Provide the (X, Y) coordinate of the cell's center where the given text is located.  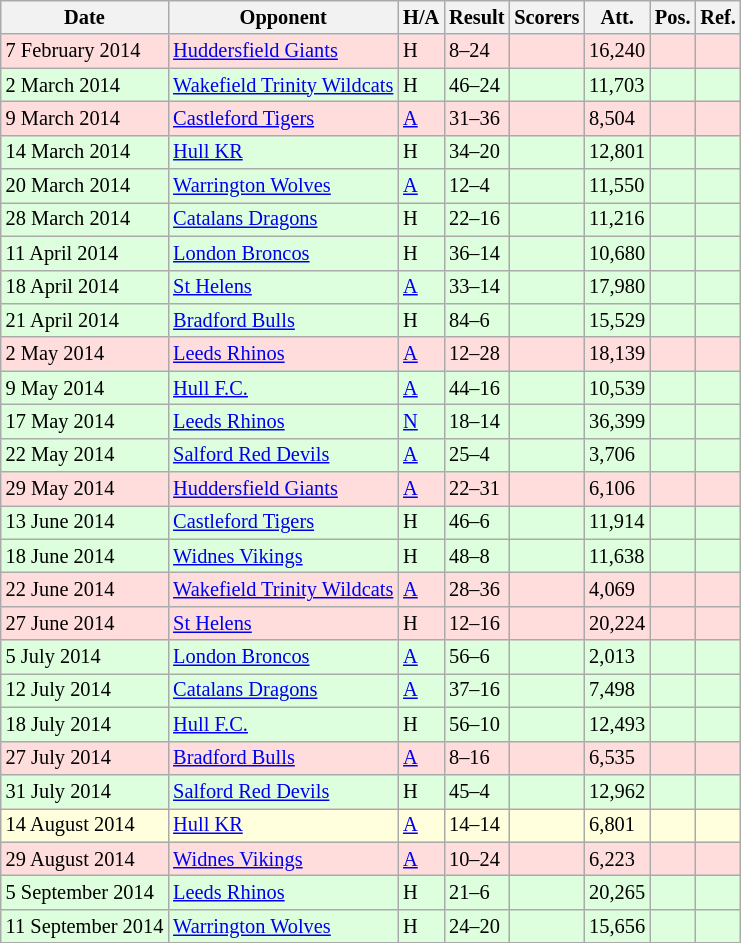
11,550 (617, 186)
34–20 (476, 152)
56–6 (476, 657)
12 July 2014 (84, 690)
15,529 (617, 320)
2,013 (617, 657)
8–16 (476, 758)
31–36 (476, 118)
5 July 2014 (84, 657)
84–6 (476, 320)
20 March 2014 (84, 186)
Opponent (283, 17)
12–16 (476, 623)
11,914 (617, 522)
14 March 2014 (84, 152)
15,656 (617, 926)
37–16 (476, 690)
7 February 2014 (84, 51)
56–10 (476, 724)
22–16 (476, 219)
28 March 2014 (84, 219)
16,240 (617, 51)
31 July 2014 (84, 791)
44–16 (476, 388)
11,216 (617, 219)
22 May 2014 (84, 455)
21–6 (476, 892)
Result (476, 17)
33–14 (476, 287)
25–4 (476, 455)
36,399 (617, 421)
24–20 (476, 926)
9 March 2014 (84, 118)
18 July 2014 (84, 724)
12–4 (476, 186)
14 August 2014 (84, 825)
18–14 (476, 421)
12,493 (617, 724)
11,703 (617, 85)
46–6 (476, 522)
10,680 (617, 253)
20,265 (617, 892)
6,801 (617, 825)
21 April 2014 (84, 320)
45–4 (476, 791)
11 April 2014 (84, 253)
22–31 (476, 489)
17,980 (617, 287)
22 June 2014 (84, 589)
3,706 (617, 455)
H/A (421, 17)
7,498 (617, 690)
8,504 (617, 118)
Pos. (672, 17)
20,224 (617, 623)
12–28 (476, 354)
2 May 2014 (84, 354)
Scorers (546, 17)
10–24 (476, 859)
27 July 2014 (84, 758)
Att. (617, 17)
48–8 (476, 556)
46–24 (476, 85)
Ref. (718, 17)
27 June 2014 (84, 623)
10,539 (617, 388)
6,106 (617, 489)
11 September 2014 (84, 926)
36–14 (476, 253)
Date (84, 17)
18 April 2014 (84, 287)
18 June 2014 (84, 556)
29 August 2014 (84, 859)
11,638 (617, 556)
28–36 (476, 589)
6,535 (617, 758)
12,801 (617, 152)
2 March 2014 (84, 85)
29 May 2014 (84, 489)
4,069 (617, 589)
14–14 (476, 825)
9 May 2014 (84, 388)
N (421, 421)
8–24 (476, 51)
5 September 2014 (84, 892)
6,223 (617, 859)
17 May 2014 (84, 421)
13 June 2014 (84, 522)
18,139 (617, 354)
12,962 (617, 791)
